For the text-containing cell, return its midpoint in (X, Y) coordinate format. 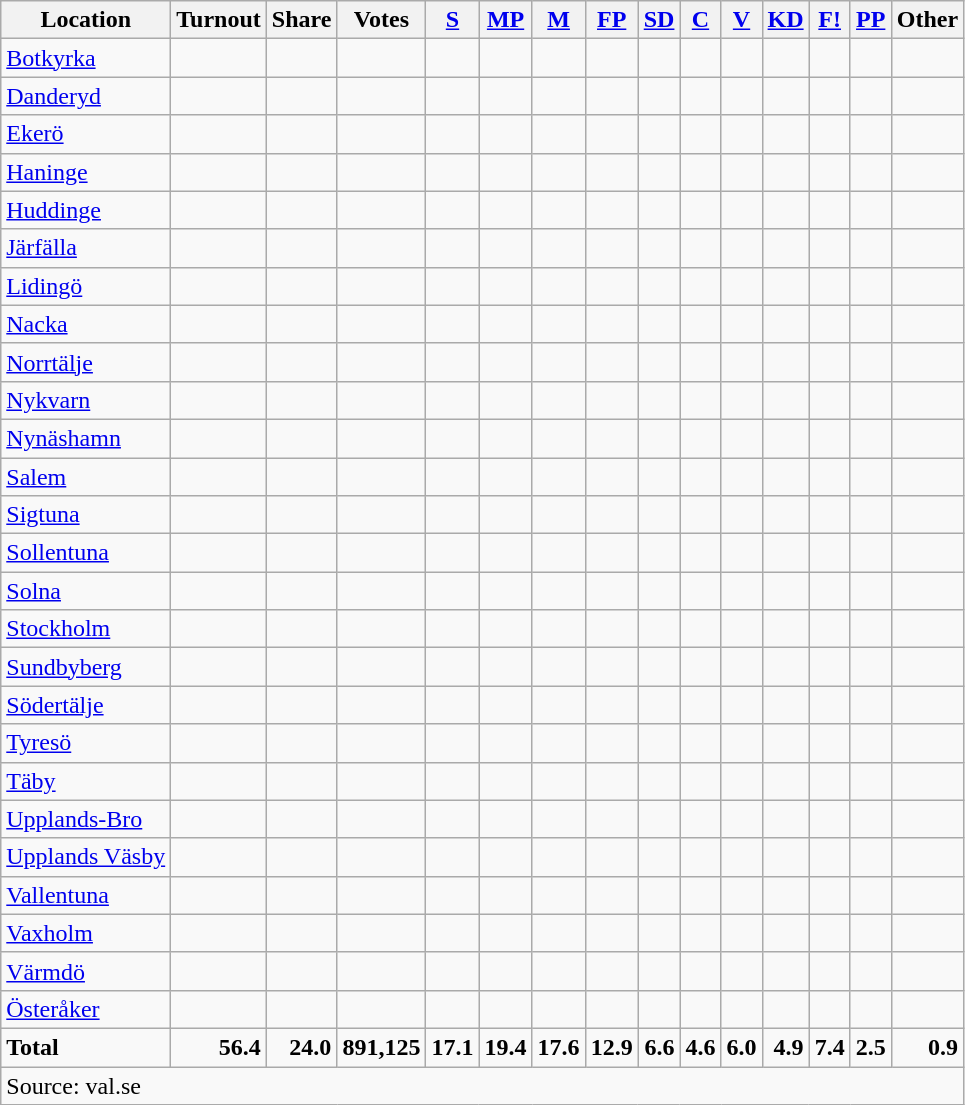
F! (830, 20)
Nykvarn (86, 400)
Turnout (219, 20)
7.4 (830, 1047)
891,125 (382, 1047)
S (452, 20)
Södertälje (86, 705)
Stockholm (86, 629)
C (700, 20)
Österåker (86, 1009)
Upplands-Bro (86, 819)
PP (870, 20)
Share (302, 20)
FP (612, 20)
12.9 (612, 1047)
Other (927, 20)
Järfälla (86, 248)
Sollentuna (86, 553)
Sundbyberg (86, 667)
Nacka (86, 324)
Huddinge (86, 210)
6.0 (742, 1047)
M (558, 20)
Location (86, 20)
Vallentuna (86, 895)
Solna (86, 591)
17.1 (452, 1047)
KD (786, 20)
Total (86, 1047)
Danderyd (86, 96)
Botkyrka (86, 58)
Nynäshamn (86, 438)
SD (659, 20)
Salem (86, 477)
4.6 (700, 1047)
0.9 (927, 1047)
Tyresö (86, 743)
Värmdö (86, 971)
6.6 (659, 1047)
Ekerö (86, 134)
Haninge (86, 172)
Vaxholm (86, 933)
Upplands Väsby (86, 857)
56.4 (219, 1047)
2.5 (870, 1047)
Source: val.se (482, 1085)
Votes (382, 20)
V (742, 20)
Norrtälje (86, 362)
19.4 (506, 1047)
MP (506, 20)
Täby (86, 781)
Sigtuna (86, 515)
17.6 (558, 1047)
4.9 (786, 1047)
24.0 (302, 1047)
Lidingö (86, 286)
